Find where the given text appears and provide that cell's center as (x, y) coordinate. 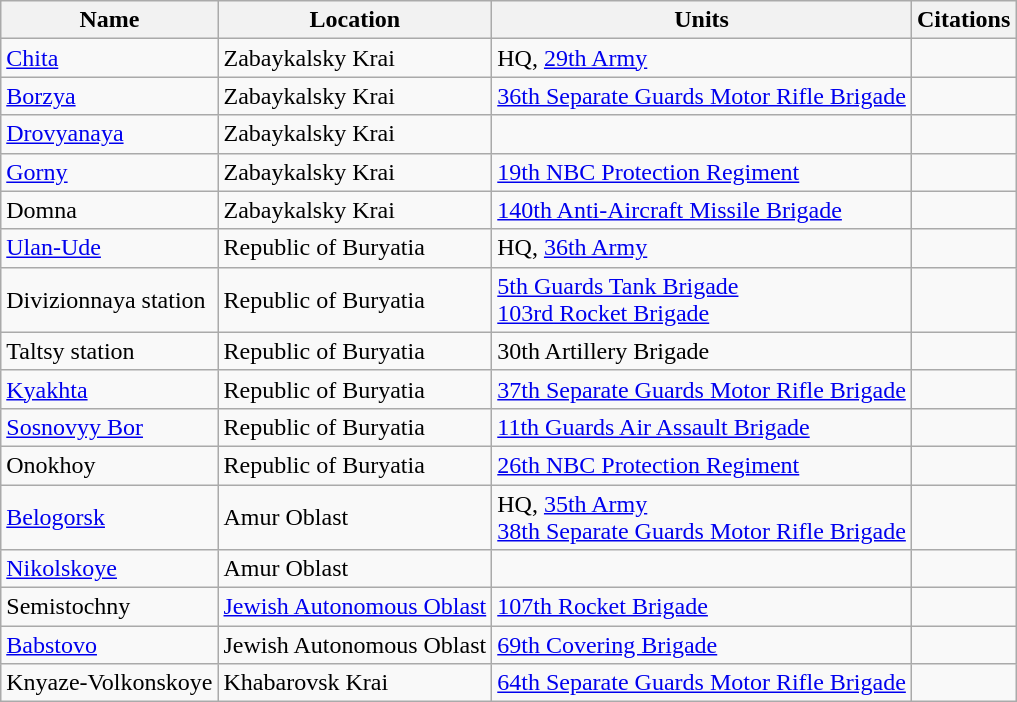
Belogorsk (110, 516)
Khabarovsk Krai (355, 683)
HQ, 29th Army (702, 58)
Nikolskoye (110, 569)
37th Separate Guards Motor Rifle Brigade (702, 389)
26th NBC Protection Regiment (702, 465)
Drovyanaya (110, 134)
5th Guards Tank Brigade103rd Rocket Brigade (702, 300)
Onokhoy (110, 465)
Units (702, 20)
Babstovo (110, 645)
36th Separate Guards Motor Rifle Brigade (702, 96)
Chita (110, 58)
HQ, 36th Army (702, 248)
107th Rocket Brigade (702, 607)
Semistochny (110, 607)
Ulan-Ude (110, 248)
Borzya (110, 96)
19th NBC Protection Regiment (702, 172)
11th Guards Air Assault Brigade (702, 427)
140th Anti-Aircraft Missile Brigade (702, 210)
Divizionnaya station (110, 300)
HQ, 35th Army38th Separate Guards Motor Rifle Brigade (702, 516)
Sosnovyy Bor (110, 427)
69th Covering Brigade (702, 645)
Citations (963, 20)
Kyakhta (110, 389)
Gorny (110, 172)
Domna (110, 210)
Name (110, 20)
64th Separate Guards Motor Rifle Brigade (702, 683)
Location (355, 20)
30th Artillery Brigade (702, 351)
Taltsy station (110, 351)
Knyaze-Volkonskoye (110, 683)
